For the text-containing cell, return its midpoint in [x, y] coordinate format. 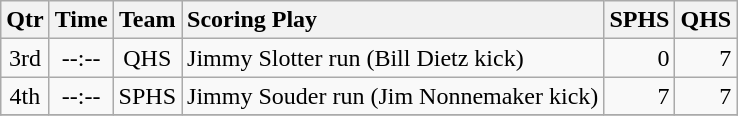
Team [147, 20]
3rd [25, 58]
Jimmy Souder run (Jim Nonnemaker kick) [393, 96]
4th [25, 96]
Scoring Play [393, 20]
0 [640, 58]
Time [81, 20]
Qtr [25, 20]
Jimmy Slotter run (Bill Dietz kick) [393, 58]
